Capture the cell that displays the provided text and extract its (x, y) central coordinate. 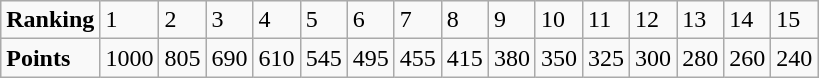
1 (130, 20)
415 (464, 58)
14 (748, 20)
7 (418, 20)
1000 (130, 58)
545 (324, 58)
8 (464, 20)
240 (794, 58)
11 (606, 20)
Ranking (50, 20)
350 (558, 58)
2 (182, 20)
380 (512, 58)
6 (370, 20)
805 (182, 58)
10 (558, 20)
15 (794, 20)
495 (370, 58)
12 (654, 20)
325 (606, 58)
280 (700, 58)
455 (418, 58)
610 (276, 58)
3 (230, 20)
300 (654, 58)
9 (512, 20)
4 (276, 20)
5 (324, 20)
13 (700, 20)
Points (50, 58)
260 (748, 58)
690 (230, 58)
